Output the [X, Y] coordinate of the center of the cell containing the given text.  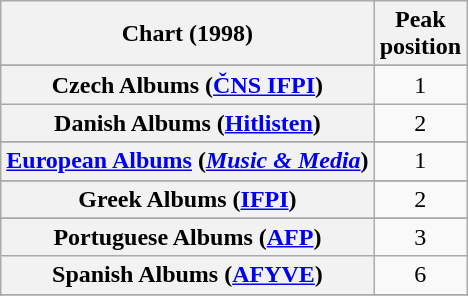
Czech Albums (ČNS IFPI) [188, 85]
Peakposition [420, 34]
European Albums (Music & Media) [188, 161]
Portuguese Albums (AFP) [188, 237]
3 [420, 237]
6 [420, 275]
Danish Albums (Hitlisten) [188, 123]
Greek Albums (IFPI) [188, 199]
Chart (1998) [188, 34]
Spanish Albums (AFYVE) [188, 275]
